Determine the (X, Y) coordinate at the center of the cell enclosing the given text.  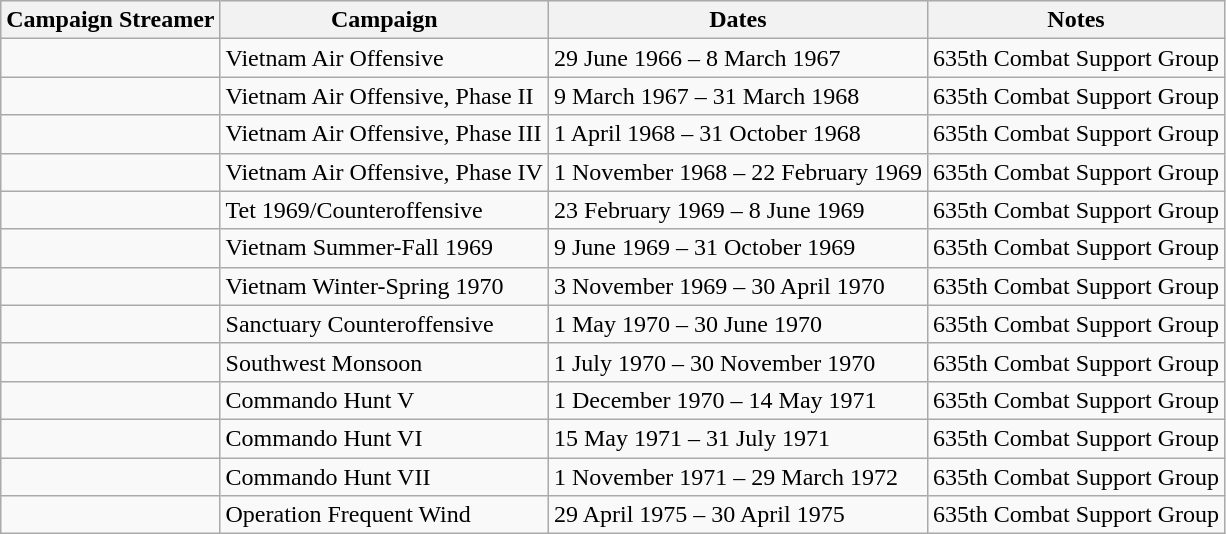
Vietnam Winter-Spring 1970 (384, 286)
Campaign (384, 20)
Commando Hunt V (384, 400)
Campaign Streamer (110, 20)
Vietnam Air Offensive, Phase III (384, 134)
9 June 1969 – 31 October 1969 (738, 248)
Commando Hunt VI (384, 438)
9 March 1967 – 31 March 1968 (738, 96)
1 December 1970 – 14 May 1971 (738, 400)
Operation Frequent Wind (384, 515)
23 February 1969 – 8 June 1969 (738, 210)
Vietnam Air Offensive, Phase II (384, 96)
1 November 1971 – 29 March 1972 (738, 477)
Dates (738, 20)
3 November 1969 – 30 April 1970 (738, 286)
Tet 1969/Counteroffensive (384, 210)
1 November 1968 – 22 February 1969 (738, 172)
15 May 1971 – 31 July 1971 (738, 438)
Sanctuary Counteroffensive (384, 324)
29 June 1966 – 8 March 1967 (738, 58)
Commando Hunt VII (384, 477)
Southwest Monsoon (384, 362)
Vietnam Air Offensive (384, 58)
1 May 1970 – 30 June 1970 (738, 324)
Notes (1076, 20)
Vietnam Summer-Fall 1969 (384, 248)
1 April 1968 – 31 October 1968 (738, 134)
Vietnam Air Offensive, Phase IV (384, 172)
29 April 1975 – 30 April 1975 (738, 515)
1 July 1970 – 30 November 1970 (738, 362)
